From the cell containing the given text, extract its center point as [X, Y] coordinate. 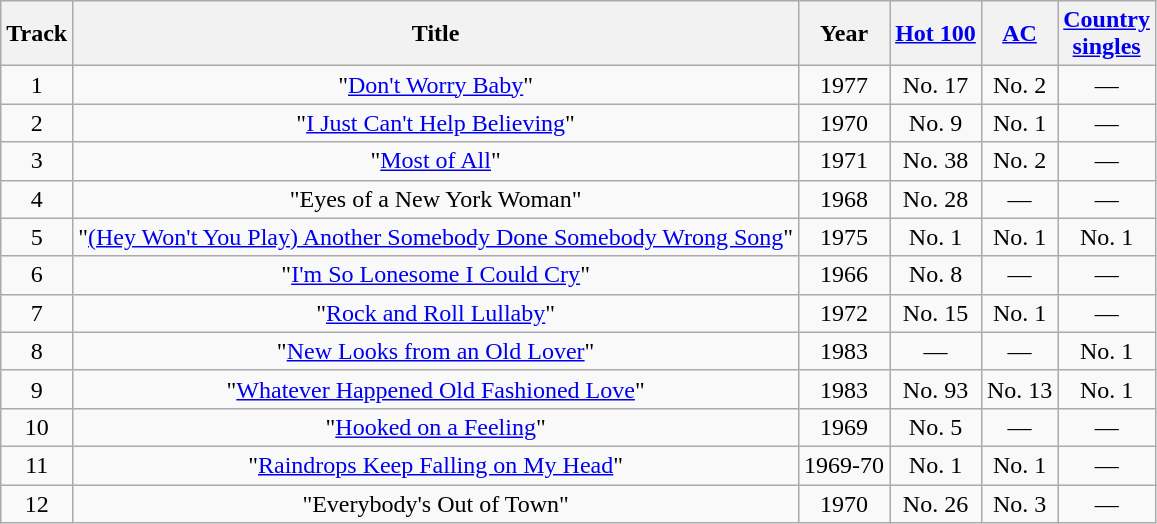
No. 17 [936, 85]
No. 38 [936, 161]
No. 8 [936, 275]
No. 93 [936, 389]
"Hooked on a Feeling" [436, 427]
No. 15 [936, 313]
No. 9 [936, 123]
Year [844, 34]
1972 [844, 313]
1975 [844, 237]
6 [37, 275]
"Rock and Roll Lullaby" [436, 313]
2 [37, 123]
AC [1019, 34]
"Whatever Happened Old Fashioned Love" [436, 389]
1968 [844, 199]
1969-70 [844, 465]
Country singles [1107, 34]
10 [37, 427]
"Everybody's Out of Town" [436, 503]
5 [37, 237]
Track [37, 34]
"Don't Worry Baby" [436, 85]
Hot 100 [936, 34]
4 [37, 199]
9 [37, 389]
7 [37, 313]
"Eyes of a New York Woman" [436, 199]
1971 [844, 161]
No. 26 [936, 503]
3 [37, 161]
12 [37, 503]
No. 3 [1019, 503]
No. 5 [936, 427]
"New Looks from an Old Lover" [436, 351]
8 [37, 351]
No. 13 [1019, 389]
"Most of All" [436, 161]
Title [436, 34]
"I'm So Lonesome I Could Cry" [436, 275]
"I Just Can't Help Believing" [436, 123]
"Raindrops Keep Falling on My Head" [436, 465]
11 [37, 465]
No. 28 [936, 199]
1 [37, 85]
1966 [844, 275]
1977 [844, 85]
"(Hey Won't You Play) Another Somebody Done Somebody Wrong Song" [436, 237]
1969 [844, 427]
